Scan for the cell matching the given text and deliver its (x, y) coordinate at center. 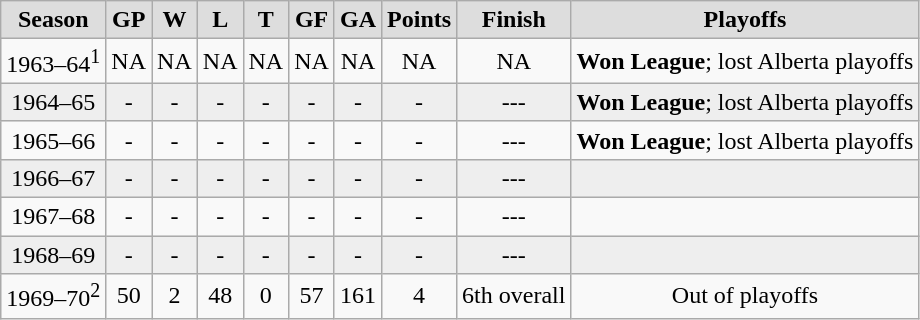
T (266, 20)
Out of playoffs (745, 296)
2 (175, 296)
L (220, 20)
0 (266, 296)
1964–65 (54, 102)
Points (420, 20)
161 (358, 296)
1963–641 (54, 62)
Season (54, 20)
48 (220, 296)
GF (312, 20)
Playoffs (745, 20)
GP (129, 20)
GA (358, 20)
6th overall (514, 296)
1966–67 (54, 178)
1968–69 (54, 255)
Finish (514, 20)
W (175, 20)
1965–66 (54, 140)
1967–68 (54, 217)
1969–702 (54, 296)
50 (129, 296)
4 (420, 296)
57 (312, 296)
